For the text-containing cell, return its midpoint in (X, Y) coordinate format. 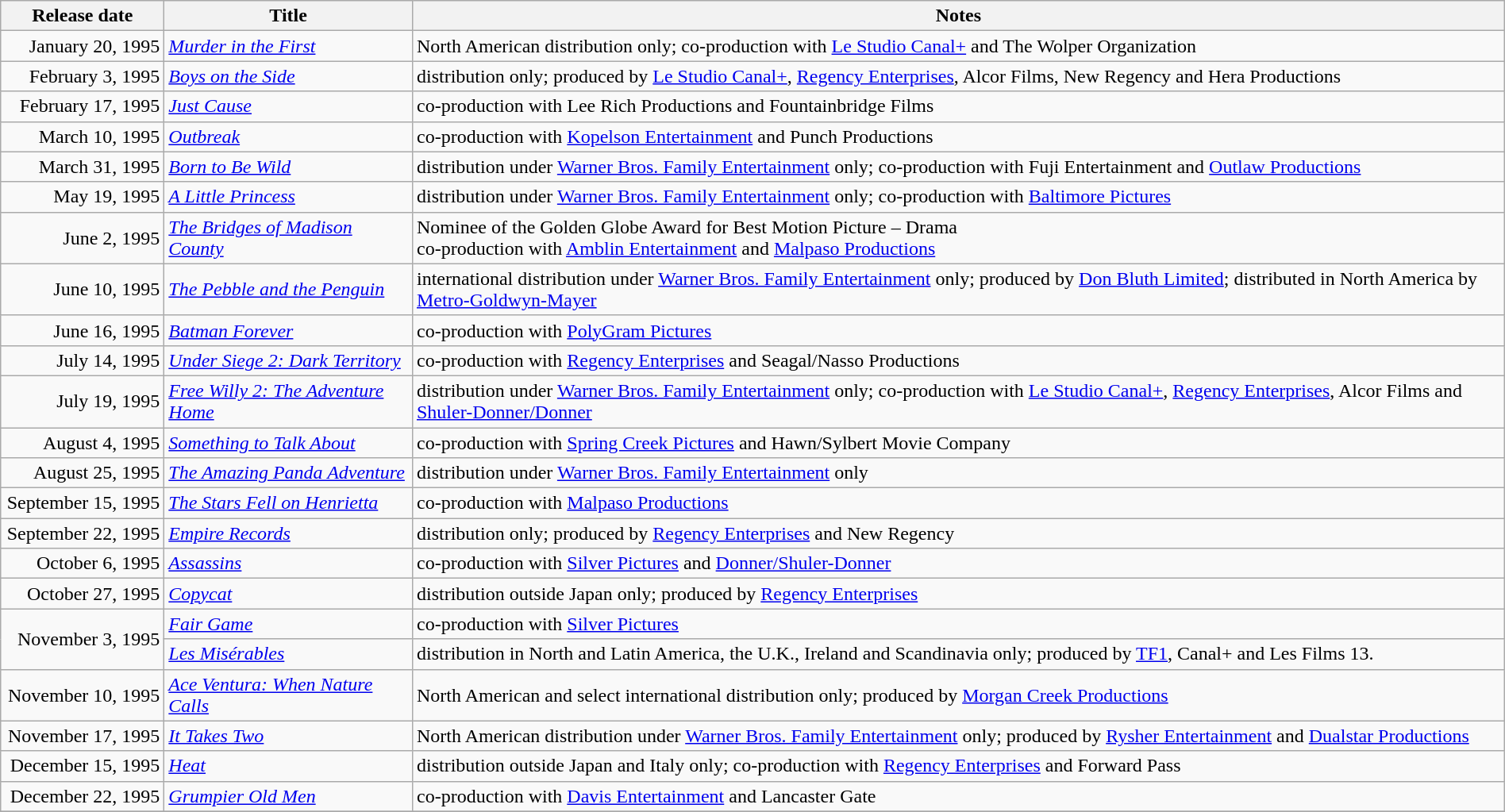
September 15, 1995 (83, 503)
November 17, 1995 (83, 736)
distribution in North and Latin America, the U.K., Ireland and Scandinavia only; produced by TF1, Canal+ and Les Films 13. (958, 654)
distribution outside Japan and Italy only; co-production with Regency Enterprises and Forward Pass (958, 766)
March 10, 1995 (83, 137)
The Amazing Panda Adventure (289, 473)
August 25, 1995 (83, 473)
Fair Game (289, 624)
co-production with Kopelson Entertainment and Punch Productions (958, 137)
February 3, 1995 (83, 76)
October 6, 1995 (83, 564)
Ace Ventura: When Nature Calls (289, 695)
North American distribution only; co-production with Le Studio Canal+ and The Wolper Organization (958, 46)
Assassins (289, 564)
co-production with Silver Pictures (958, 624)
North American distribution under Warner Bros. Family Entertainment only; produced by Rysher Entertainment and Dualstar Productions (958, 736)
Grumpier Old Men (289, 796)
co-production with Lee Rich Productions and Fountainbridge Films (958, 106)
March 31, 1995 (83, 167)
co-production with Malpaso Productions (958, 503)
Something to Talk About (289, 442)
October 27, 1995 (83, 594)
December 15, 1995 (83, 766)
It Takes Two (289, 736)
August 4, 1995 (83, 442)
distribution outside Japan only; produced by Regency Enterprises (958, 594)
June 2, 1995 (83, 238)
Born to Be Wild (289, 167)
June 16, 1995 (83, 330)
distribution under Warner Bros. Family Entertainment only; co-production with Baltimore Pictures (958, 197)
Just Cause (289, 106)
The Stars Fell on Henrietta (289, 503)
co-production with Regency Enterprises and Seagal/Nasso Productions (958, 360)
Under Siege 2: Dark Territory (289, 360)
July 19, 1995 (83, 402)
Empire Records (289, 533)
December 22, 1995 (83, 796)
co-production with Spring Creek Pictures and Hawn/Sylbert Movie Company (958, 442)
Notes (958, 16)
co-production with PolyGram Pictures (958, 330)
The Bridges of Madison County (289, 238)
Release date (83, 16)
co-production with Silver Pictures and Donner/Shuler-Donner (958, 564)
Boys on the Side (289, 76)
Murder in the First (289, 46)
co-production with Davis Entertainment and Lancaster Gate (958, 796)
Les Misérables (289, 654)
November 10, 1995 (83, 695)
July 14, 1995 (83, 360)
Heat (289, 766)
February 17, 1995 (83, 106)
distribution only; produced by Regency Enterprises and New Regency (958, 533)
Title (289, 16)
May 19, 1995 (83, 197)
distribution under Warner Bros. Family Entertainment only; co-production with Fuji Entertainment and Outlaw Productions (958, 167)
June 10, 1995 (83, 289)
Nominee of the Golden Globe Award for Best Motion Picture – Dramaco-production with Amblin Entertainment and Malpaso Productions (958, 238)
Copycat (289, 594)
Batman Forever (289, 330)
November 3, 1995 (83, 639)
North American and select international distribution only; produced by Morgan Creek Productions (958, 695)
Free Willy 2: The Adventure Home (289, 402)
The Pebble and the Penguin (289, 289)
September 22, 1995 (83, 533)
Outbreak (289, 137)
distribution only; produced by Le Studio Canal+, Regency Enterprises, Alcor Films, New Regency and Hera Productions (958, 76)
January 20, 1995 (83, 46)
distribution under Warner Bros. Family Entertainment only (958, 473)
A Little Princess (289, 197)
